Output the [x, y] coordinate of the center of the cell containing the given text.  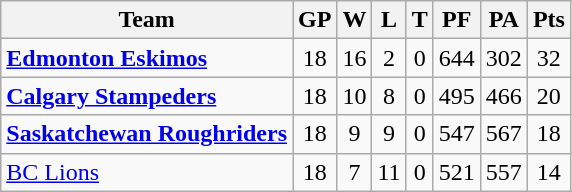
Team [147, 20]
14 [548, 172]
Saskatchewan Roughriders [147, 134]
GP [315, 20]
20 [548, 96]
8 [389, 96]
302 [504, 58]
547 [456, 134]
L [389, 20]
2 [389, 58]
PA [504, 20]
557 [504, 172]
567 [504, 134]
W [354, 20]
Calgary Stampeders [147, 96]
BC Lions [147, 172]
T [420, 20]
11 [389, 172]
16 [354, 58]
PF [456, 20]
7 [354, 172]
495 [456, 96]
521 [456, 172]
466 [504, 96]
10 [354, 96]
Edmonton Eskimos [147, 58]
644 [456, 58]
32 [548, 58]
Pts [548, 20]
